Provide the (x, y) coordinate of the cell's center where the given text is located.  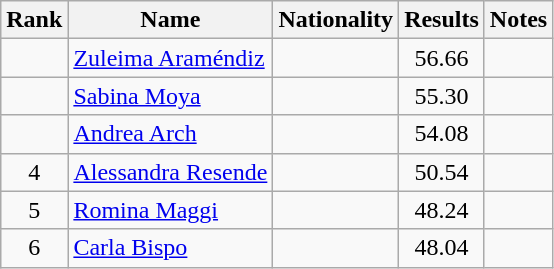
Results (442, 20)
4 (34, 172)
Rank (34, 20)
48.24 (442, 210)
Nationality (336, 20)
Sabina Moya (170, 96)
56.66 (442, 58)
55.30 (442, 96)
Andrea Arch (170, 134)
54.08 (442, 134)
Alessandra Resende (170, 172)
Zuleima Araméndiz (170, 58)
6 (34, 248)
Name (170, 20)
50.54 (442, 172)
5 (34, 210)
48.04 (442, 248)
Romina Maggi (170, 210)
Notes (518, 20)
Carla Bispo (170, 248)
